Pinpoint the cell where the given text exists, returning its [X, Y] midpoint coordinate. 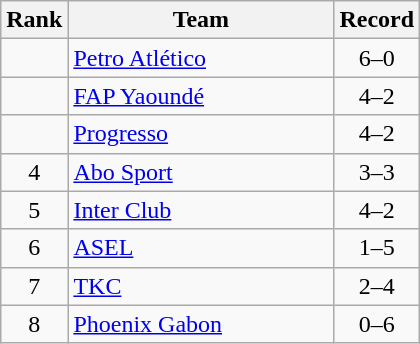
1–5 [377, 248]
ASEL [201, 248]
4 [34, 172]
Phoenix Gabon [201, 324]
6–0 [377, 58]
7 [34, 286]
5 [34, 210]
8 [34, 324]
3–3 [377, 172]
Inter Club [201, 210]
TKC [201, 286]
FAP Yaoundé [201, 96]
Petro Atlético [201, 58]
6 [34, 248]
Abo Sport [201, 172]
Rank [34, 20]
Team [201, 20]
2–4 [377, 286]
Record [377, 20]
Progresso [201, 134]
0–6 [377, 324]
